Return the [x, y] coordinate for the center point of the cell that contains the specified text.  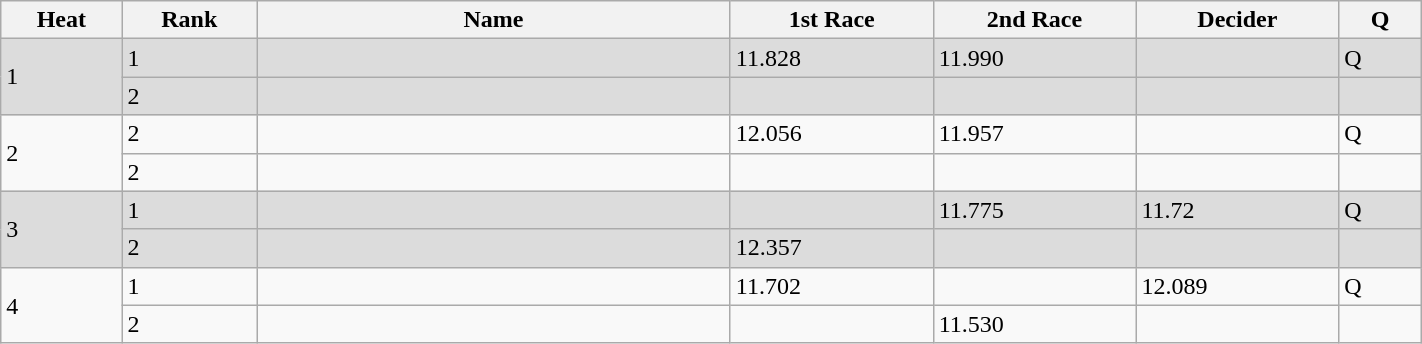
11.72 [1238, 210]
11.957 [1034, 134]
Heat [62, 20]
2nd Race [1034, 20]
4 [62, 305]
1st Race [832, 20]
11.990 [1034, 58]
11.702 [832, 286]
11.530 [1034, 324]
11.775 [1034, 210]
12.056 [832, 134]
12.357 [832, 248]
11.828 [832, 58]
Name [494, 20]
Decider [1238, 20]
12.089 [1238, 286]
Rank [190, 20]
3 [62, 229]
